Output the [X, Y] coordinate of the center of the cell containing the given text.  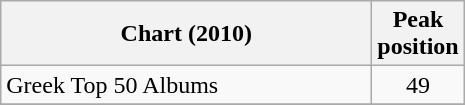
Peakposition [418, 34]
Greek Top 50 Albums [186, 85]
Chart (2010) [186, 34]
49 [418, 85]
